From the cell containing the given text, extract its center point as [X, Y] coordinate. 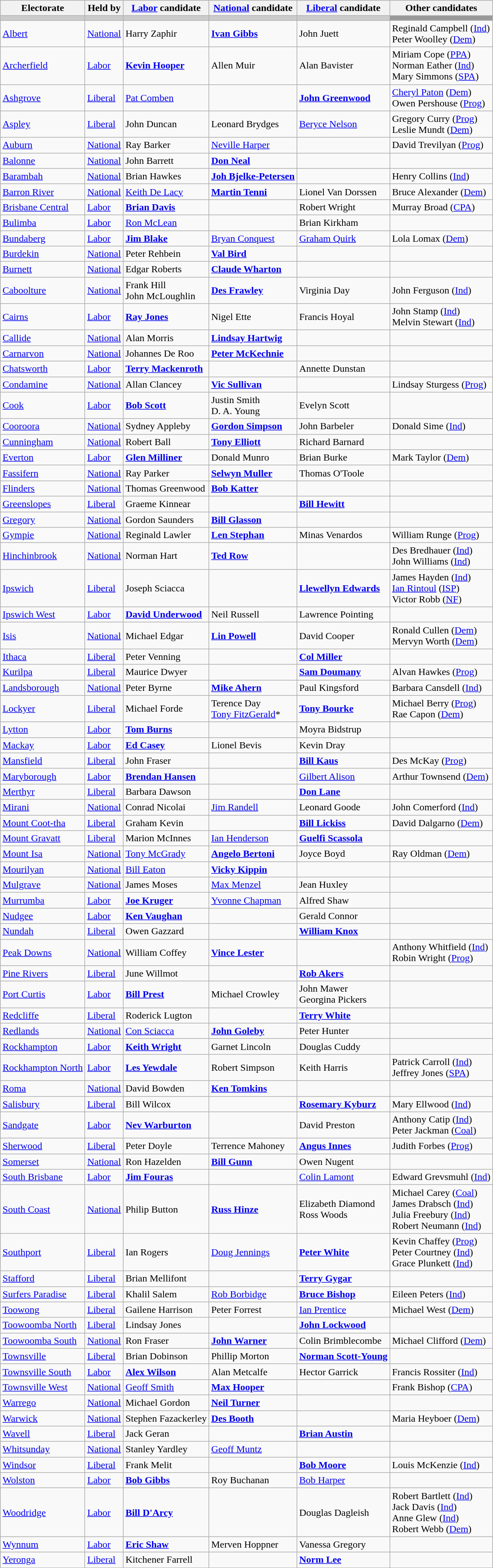
Rockhampton [43, 1046]
Vince Lester [253, 952]
Kevin Dray [343, 745]
Kurilpa [43, 672]
Lionel Van Dorssen [343, 192]
Patrick Carroll (Ind) Jeffrey Jones (SPA) [441, 1067]
Lockyer [43, 708]
Virginia Day [343, 290]
Ian Henderson [253, 838]
Conrad Nicolai [166, 807]
Townsville West [43, 1387]
Sam Doumany [343, 672]
Murrumba [43, 900]
Yeronga [43, 1560]
Caboolture [43, 290]
Brian Davis [166, 207]
Stephen Fazackerley [166, 1418]
Mike Ahern [253, 688]
Sydney Appleby [166, 426]
Jack Geran [166, 1434]
Judith Forbes (Prog) [441, 1146]
Edgar Roberts [166, 269]
Peter Doyle [166, 1146]
Frank Bishop (CPA) [441, 1387]
Rosemary Kyburz [343, 1104]
Ipswich West [43, 615]
Joyce Boyd [343, 854]
Terry Gygar [343, 1279]
Ed Casey [166, 745]
Gilbert Alison [343, 776]
Lawrence Pointing [343, 615]
Leonard Brydges [253, 124]
Neil Russell [253, 615]
Brendan Hansen [166, 776]
David Preston [343, 1125]
Mulgrave [43, 885]
John Goleby [253, 1031]
Robert Ball [166, 442]
June Willmot [166, 973]
Lin Powell [253, 636]
Max Menzel [253, 885]
Glen Milliner [166, 457]
Mount Gravatt [43, 838]
Mansfield [43, 761]
Bob Harper [343, 1480]
Bill Hewitt [343, 504]
Eric Shaw [166, 1544]
Warrego [43, 1403]
Everton [43, 457]
Ken Vaughan [166, 916]
Brian Dobinson [166, 1356]
Lindsay Hartwig [253, 338]
Barron River [43, 192]
Brian Burke [343, 457]
Reginald Lawler [166, 535]
Murray Broad (CPA) [441, 207]
Justin Smith D. A. Young [253, 405]
David Dalgarno (Dem) [441, 823]
Bruce Alexander (Dem) [441, 192]
Alan Bavister [343, 66]
Llewellyn Edwards [343, 588]
John Greenwood [343, 98]
Henry Collins (Ind) [441, 176]
Geoff Muntz [253, 1449]
Bob Scott [166, 405]
Des Frawley [253, 290]
Ithaca [43, 657]
Mount Isa [43, 854]
Col Miller [343, 657]
Roy Buchanan [253, 1480]
Brian Kirkham [343, 223]
Ian Prentice [343, 1310]
Burnett [43, 269]
Wolston [43, 1480]
Archerfield [43, 66]
Frank Hill John McLoughlin [166, 290]
Tony Bourke [343, 708]
Roma [43, 1088]
John Fraser [166, 761]
Annette Dunstan [343, 369]
John Stamp (Ind) Melvin Stewart (Ind) [441, 317]
Ian Rogers [166, 1252]
Norm Lee [343, 1560]
Colin Brimblecombe [343, 1341]
Other candidates [441, 8]
William Knox [343, 931]
Toowoomba South [43, 1341]
Phillip Morton [253, 1356]
James Moses [166, 885]
Bill Prest [166, 995]
Louis McKenzie (Ind) [441, 1465]
Terry White [343, 1015]
Michael Berry (Prog) Rae Capon (Dem) [441, 708]
Terry Mackenroth [166, 369]
Brian Mellifont [166, 1279]
Ray Oldman (Dem) [441, 854]
John Ferguson (Ind) [441, 290]
Alex Wilson [166, 1372]
Redcliffe [43, 1015]
National candidate [253, 8]
Albert [43, 33]
Cunningham [43, 442]
John Barrett [166, 161]
Lionel Bevis [253, 745]
Michael Carey (Coal) James Drabsch (Ind) Julia Freebury (Ind) Robert Neumann (Ind) [441, 1209]
Marion McInnes [166, 838]
Gympie [43, 535]
Yvonne Chapman [253, 900]
Bill Gunn [253, 1162]
Alvan Hawkes (Prog) [441, 672]
Fassifern [43, 473]
Callide [43, 338]
Jean Huxley [343, 885]
Cheryl Paton (Dem) Owen Pershouse (Prog) [441, 98]
Hinchinbrook [43, 556]
Don Neal [253, 161]
Doug Jennings [253, 1252]
Con Sciacca [166, 1031]
Michael West (Dem) [441, 1310]
Greenslopes [43, 504]
Gregory Curry (Prog) Leslie Mundt (Dem) [441, 124]
Michael Forde [166, 708]
John Duncan [166, 124]
Ray Parker [166, 473]
Selwyn Muller [253, 473]
Mirani [43, 807]
Landsborough [43, 688]
Bill D'Arcy [166, 1512]
Bill Kaus [343, 761]
Maurice Dwyer [166, 672]
Douglas Cuddy [343, 1046]
Ron McLean [166, 223]
Michael Edgar [166, 636]
Nudgee [43, 916]
Salisbury [43, 1104]
Surfers Paradise [43, 1294]
Thomas Greenwood [166, 488]
Ray Barker [166, 145]
Maria Heyboer (Dem) [441, 1418]
Labor candidate [166, 8]
Anthony Catip (Ind) Peter Jackman (Coal) [441, 1125]
Kevin Chaffey (Prog) Peter Courtney (Ind) Grace Plunkett (Ind) [441, 1252]
Ron Fraser [166, 1341]
Bill Wilcox [166, 1104]
Lytton [43, 730]
Rob Borbidge [253, 1294]
Warwick [43, 1418]
Garnet Lincoln [253, 1046]
Beryce Nelson [343, 124]
Joseph Sciacca [166, 588]
Ted Row [253, 556]
Condamine [43, 384]
John Mawer Georgina Pickers [343, 995]
Chatsworth [43, 369]
South Brisbane [43, 1177]
Joh Bjelke-Petersen [253, 176]
Leonard Goode [343, 807]
Gregory [43, 520]
William Coffey [166, 952]
Kitchener Farrell [166, 1560]
Barbara Dawson [166, 792]
Norman Hart [166, 556]
John Warner [253, 1341]
Burdekin [43, 254]
Tony McGrady [166, 854]
Peter Rehbein [166, 254]
Angus Innes [343, 1146]
Bob Katter [253, 488]
Barambah [43, 176]
Reginald Campbell (Ind) Peter Woolley (Dem) [441, 33]
Gerald Connor [343, 916]
Frank Melit [166, 1465]
William Runge (Prog) [441, 535]
Peter Venning [166, 657]
Mark Taylor (Dem) [441, 457]
Graham Kevin [166, 823]
Des McKay (Prog) [441, 761]
Barbara Cansdell (Ind) [441, 688]
Moyra Bidstrup [343, 730]
Keith Wright [166, 1046]
Alan Morris [166, 338]
Merthyr [43, 792]
Keith De Lacy [166, 192]
Bill Eaton [166, 869]
Robert Wright [343, 207]
Donald Sime (Ind) [441, 426]
Max Hooper [253, 1387]
Owen Gazzard [166, 931]
Pat Comben [166, 98]
Mackay [43, 745]
Gordon Saunders [166, 520]
Sherwood [43, 1146]
Nundah [43, 931]
Neville Harper [253, 145]
Whitsunday [43, 1449]
Vic Sullivan [253, 384]
Peter McKechnie [253, 353]
Toowong [43, 1310]
Kevin Hooper [166, 66]
Norman Scott-Young [343, 1356]
Maryborough [43, 776]
Philip Button [166, 1209]
Ipswich [43, 588]
Nigel Ette [253, 317]
David Cooper [343, 636]
Ron Hazelden [166, 1162]
Joe Kruger [166, 900]
Elizabeth Diamond Ross Woods [343, 1209]
John Juett [343, 33]
Colin Lamont [343, 1177]
Des Booth [253, 1418]
Francis Rossiter (Ind) [441, 1372]
Paul Kingsford [343, 688]
Sandgate [43, 1125]
Pine Rivers [43, 973]
Auburn [43, 145]
Jim Blake [166, 238]
Allan Clancey [166, 384]
Hector Garrick [343, 1372]
Vanessa Gregory [343, 1544]
Mary Ellwood (Ind) [441, 1104]
Jim Fouras [166, 1177]
Southport [43, 1252]
Alan Metcalfe [253, 1372]
Electorate [43, 8]
John Barbeler [343, 426]
Held by [104, 8]
Aspley [43, 124]
Rockhampton North [43, 1067]
Harry Zaphir [166, 33]
Bryan Conquest [253, 238]
Woodridge [43, 1512]
Nev Warburton [166, 1125]
Bob Moore [343, 1465]
Anthony Whitfield (Ind) Robin Wright (Prog) [441, 952]
Claude Wharton [253, 269]
Des Bredhauer (Ind) John Williams (Ind) [441, 556]
Edward Grevsmuhl (Ind) [441, 1177]
David Bowden [166, 1088]
Arthur Townsend (Dem) [441, 776]
Khalil Salem [166, 1294]
Gordon Simpson [253, 426]
Gailene Harrison [166, 1310]
Neil Turner [253, 1403]
Bill Lickiss [343, 823]
Flinders [43, 488]
Ray Jones [166, 317]
Miriam Cope (PPA) Norman Eather (Ind) Mary Simmons (SPA) [441, 66]
Robert Bartlett (Ind) Jack Davis (Ind) Anne Glew (Ind) Robert Webb (Dem) [441, 1512]
Ken Tomkins [253, 1088]
Townsville South [43, 1372]
Merven Hoppner [253, 1544]
Cairns [43, 317]
Terrence Mahoney [253, 1146]
Owen Nugent [343, 1162]
Geoff Smith [166, 1387]
John Lockwood [343, 1325]
Brian Austin [343, 1434]
Len Stephan [253, 535]
Johannes De Roo [166, 353]
Somerset [43, 1162]
Ivan Gibbs [253, 33]
Rob Akers [343, 973]
Val Bird [253, 254]
Michael Crowley [253, 995]
Port Curtis [43, 995]
Peter White [343, 1252]
Bundaberg [43, 238]
Lindsay Sturgess (Prog) [441, 384]
Robert Simpson [253, 1067]
Cook [43, 405]
Terence Day Tony FitzGerald* [253, 708]
John Comerford (Ind) [441, 807]
Minas Venardos [343, 535]
Don Lane [343, 792]
Mount Coot-tha [43, 823]
Angelo Bertoni [253, 854]
Peter Byrne [166, 688]
Vicky Kippin [253, 869]
Carnarvon [43, 353]
Brisbane Central [43, 207]
Graeme Kinnear [166, 504]
Balonne [43, 161]
Tony Elliott [253, 442]
Roderick Lugton [166, 1015]
Russ Hinze [253, 1209]
Les Yewdale [166, 1067]
Liberal candidate [343, 8]
Tom Burns [166, 730]
Donald Munro [253, 457]
Guelfi Scassola [343, 838]
Bulimba [43, 223]
Peak Downs [43, 952]
Jim Randell [253, 807]
Peter Hunter [343, 1031]
Windsor [43, 1465]
Wavell [43, 1434]
David Underwood [166, 615]
Eileen Peters (Ind) [441, 1294]
Bruce Bishop [343, 1294]
Toowoomba North [43, 1325]
Mourilyan [43, 869]
Douglas Dagleish [343, 1512]
Lindsay Jones [166, 1325]
Bill Glasson [253, 520]
Francis Hoyal [343, 317]
Ronald Cullen (Dem) Mervyn Worth (Dem) [441, 636]
Keith Harris [343, 1067]
Stanley Yardley [166, 1449]
Michael Clifford (Dem) [441, 1341]
David Trevilyan (Prog) [441, 145]
Wynnum [43, 1544]
Bob Gibbs [166, 1480]
Cooroora [43, 426]
Michael Gordon [166, 1403]
Lola Lomax (Dem) [441, 238]
Peter Forrest [253, 1310]
Stafford [43, 1279]
Richard Barnard [343, 442]
South Coast [43, 1209]
Brian Hawkes [166, 176]
Redlands [43, 1031]
Martin Tenni [253, 192]
Evelyn Scott [343, 405]
Isis [43, 636]
James Hayden (Ind) Ian Rintoul (ISP) Victor Robb (NF) [441, 588]
Allen Muir [253, 66]
Thomas O'Toole [343, 473]
Alfred Shaw [343, 900]
Ashgrove [43, 98]
Townsville [43, 1356]
Graham Quirk [343, 238]
